Output the (X, Y) coordinate of the center of the cell containing the given text.  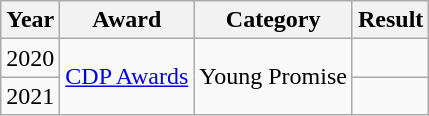
Year (30, 20)
2020 (30, 58)
Result (390, 20)
Award (127, 20)
Young Promise (274, 77)
CDP Awards (127, 77)
2021 (30, 96)
Category (274, 20)
